Identify which cell holds the provided text, then report its [x, y] central coordinate. 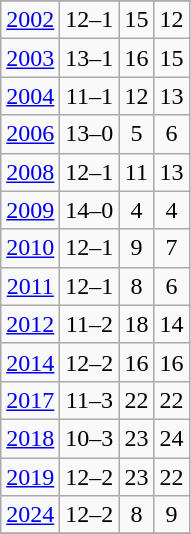
2011 [30, 286]
13–1 [90, 58]
13–0 [90, 134]
2008 [30, 172]
14–0 [90, 210]
2003 [30, 58]
7 [172, 248]
2018 [30, 438]
2010 [30, 248]
2012 [30, 324]
18 [136, 324]
2004 [30, 96]
10–3 [90, 438]
2014 [30, 362]
11–3 [90, 400]
2024 [30, 515]
5 [136, 134]
2017 [30, 400]
11 [136, 172]
2019 [30, 477]
24 [172, 438]
2002 [30, 20]
2009 [30, 210]
11–1 [90, 96]
11–2 [90, 324]
14 [172, 324]
2006 [30, 134]
